Detect which cell encompasses the target text, then output its (X, Y) center coordinate. 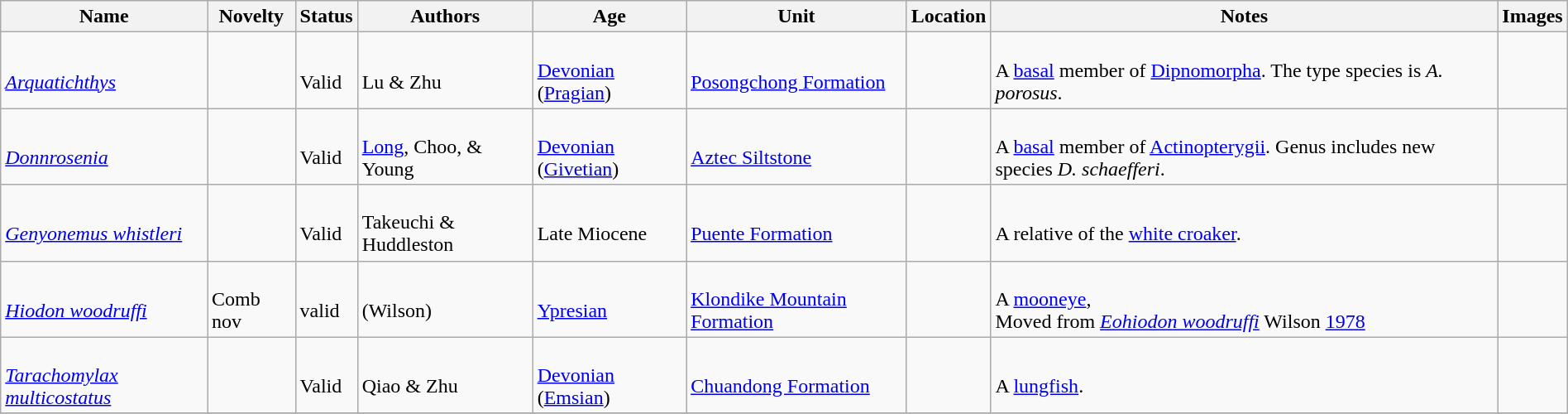
Arquatichthys (104, 70)
Late Miocene (609, 223)
Images (1532, 17)
A basal member of Actinopterygii. Genus includes new species D. schaefferi. (1244, 147)
Posongchong Formation (797, 70)
Notes (1244, 17)
A basal member of Dipnomorpha. The type species is A. porosus. (1244, 70)
Unit (797, 17)
valid (326, 299)
Name (104, 17)
Lu & Zhu (445, 70)
Long, Choo, & Young (445, 147)
Status (326, 17)
Devonian (Emsian) (609, 375)
Tarachomylax multicostatus (104, 375)
A lungfish. (1244, 375)
Location (949, 17)
Ypresian (609, 299)
Aztec Siltstone (797, 147)
Donnrosenia (104, 147)
Qiao & Zhu (445, 375)
Puente Formation (797, 223)
Takeuchi & Huddleston (445, 223)
Chuandong Formation (797, 375)
A mooneye, Moved from Eohiodon woodruffi Wilson 1978 (1244, 299)
Klondike Mountain Formation (797, 299)
Devonian (Givetian) (609, 147)
Devonian (Pragian) (609, 70)
Genyonemus whistleri (104, 223)
Novelty (251, 17)
Age (609, 17)
Authors (445, 17)
Comb nov (251, 299)
Hiodon woodruffi (104, 299)
A relative of the white croaker. (1244, 223)
(Wilson) (445, 299)
